Capture the cell that displays the provided text and extract its (x, y) central coordinate. 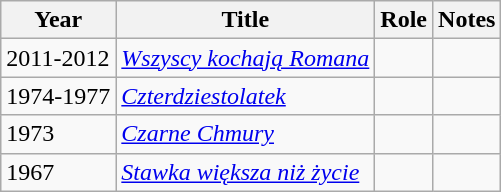
1967 (58, 172)
Czterdziestolatek (246, 96)
Czarne Chmury (246, 134)
2011-2012 (58, 58)
Role (404, 20)
Wszyscy kochają Romana (246, 58)
1973 (58, 134)
Year (58, 20)
Notes (467, 20)
1974-1977 (58, 96)
Title (246, 20)
Stawka większa niż życie (246, 172)
